Capture the cell that displays the provided text and extract its [x, y] central coordinate. 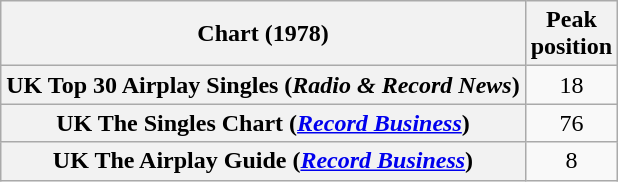
76 [571, 123]
UK The Airplay Guide (Record Business) [263, 161]
8 [571, 161]
UK Top 30 Airplay Singles (Radio & Record News) [263, 85]
Peakposition [571, 34]
18 [571, 85]
Chart (1978) [263, 34]
UK The Singles Chart (Record Business) [263, 123]
